Find where the given text appears and provide that cell's center as (X, Y) coordinate. 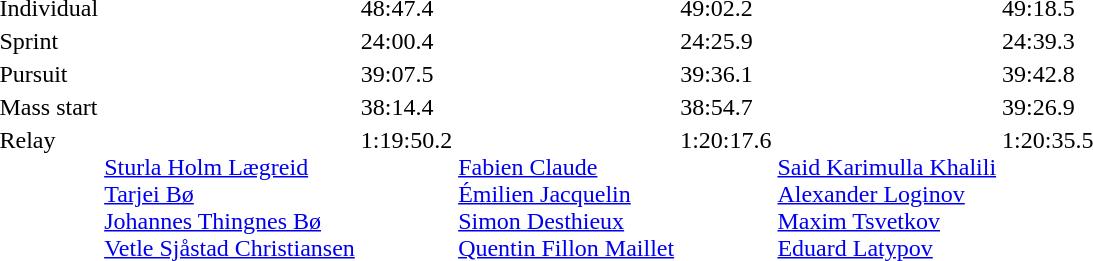
39:36.1 (726, 74)
24:00.4 (406, 41)
24:25.9 (726, 41)
38:14.4 (406, 107)
38:54.7 (726, 107)
39:07.5 (406, 74)
